Extract the [x, y] coordinate from the center of the cell holding the provided text.  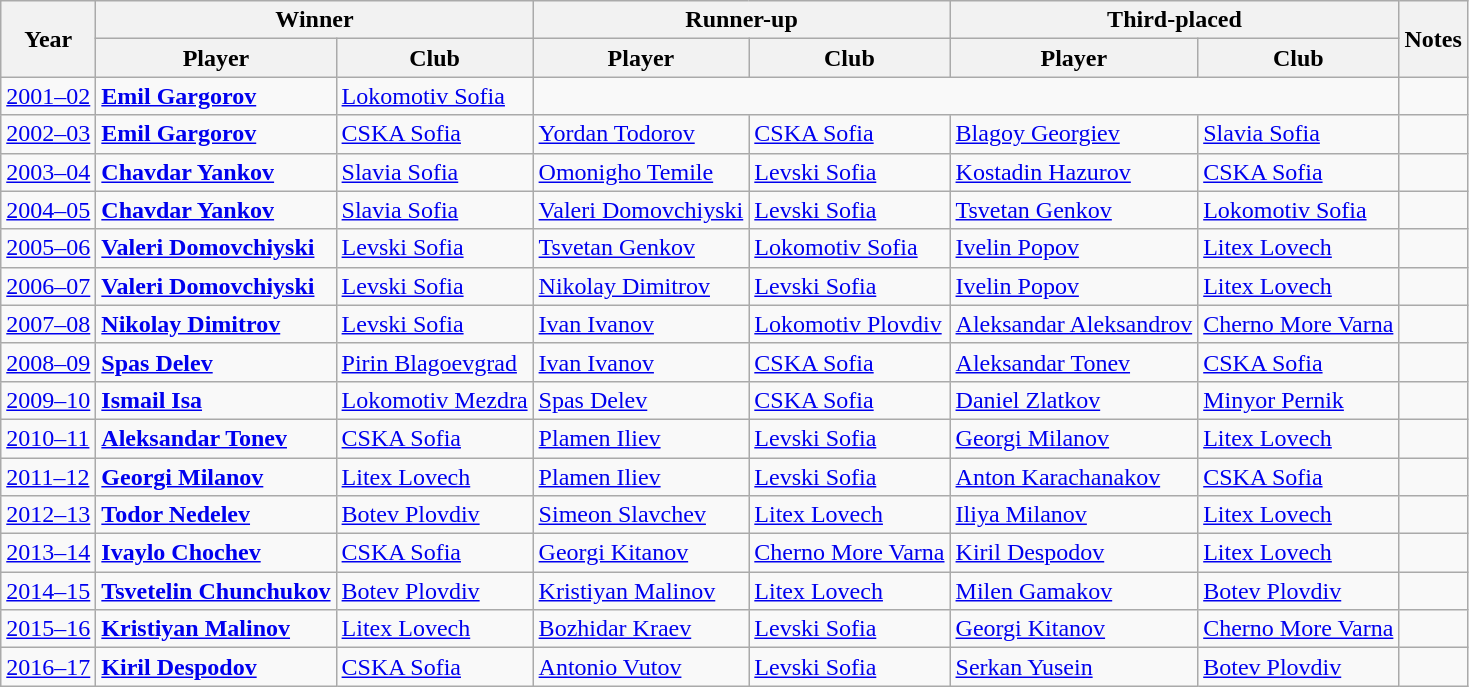
2016–17 [48, 667]
Milen Gamakov [1074, 591]
2001–02 [48, 96]
Omonigho Temile [641, 172]
Yordan Todorov [641, 134]
Anton Karachanakov [1074, 477]
Tsvetelin Chunchukov [216, 591]
2012–13 [48, 515]
Lokomotiv Plovdiv [850, 324]
Runner-up [742, 20]
2007–08 [48, 324]
2002–03 [48, 134]
Todor Nedelev [216, 515]
Serkan Yusein [1074, 667]
2005–06 [48, 248]
2015–16 [48, 629]
2008–09 [48, 362]
Ivaylo Chochev [216, 553]
Kostadin Hazurov [1074, 172]
Year [48, 39]
Antonio Vutov [641, 667]
Blagoy Georgiev [1074, 134]
Pirin Blagoevgrad [434, 362]
Third-placed [1174, 20]
Bozhidar Kraev [641, 629]
Simeon Slavchev [641, 515]
2004–05 [48, 210]
Iliya Milanov [1074, 515]
Notes [1433, 39]
Minyor Pernik [1298, 400]
Winner [314, 20]
2011–12 [48, 477]
2014–15 [48, 591]
2010–11 [48, 438]
2013–14 [48, 553]
2006–07 [48, 286]
Daniel Zlatkov [1074, 400]
2003–04 [48, 172]
Ismail Isa [216, 400]
Lokomotiv Mezdra [434, 400]
2009–10 [48, 400]
Aleksandar Aleksandrov [1074, 324]
